Scan for the cell matching the given text and deliver its [X, Y] coordinate at center. 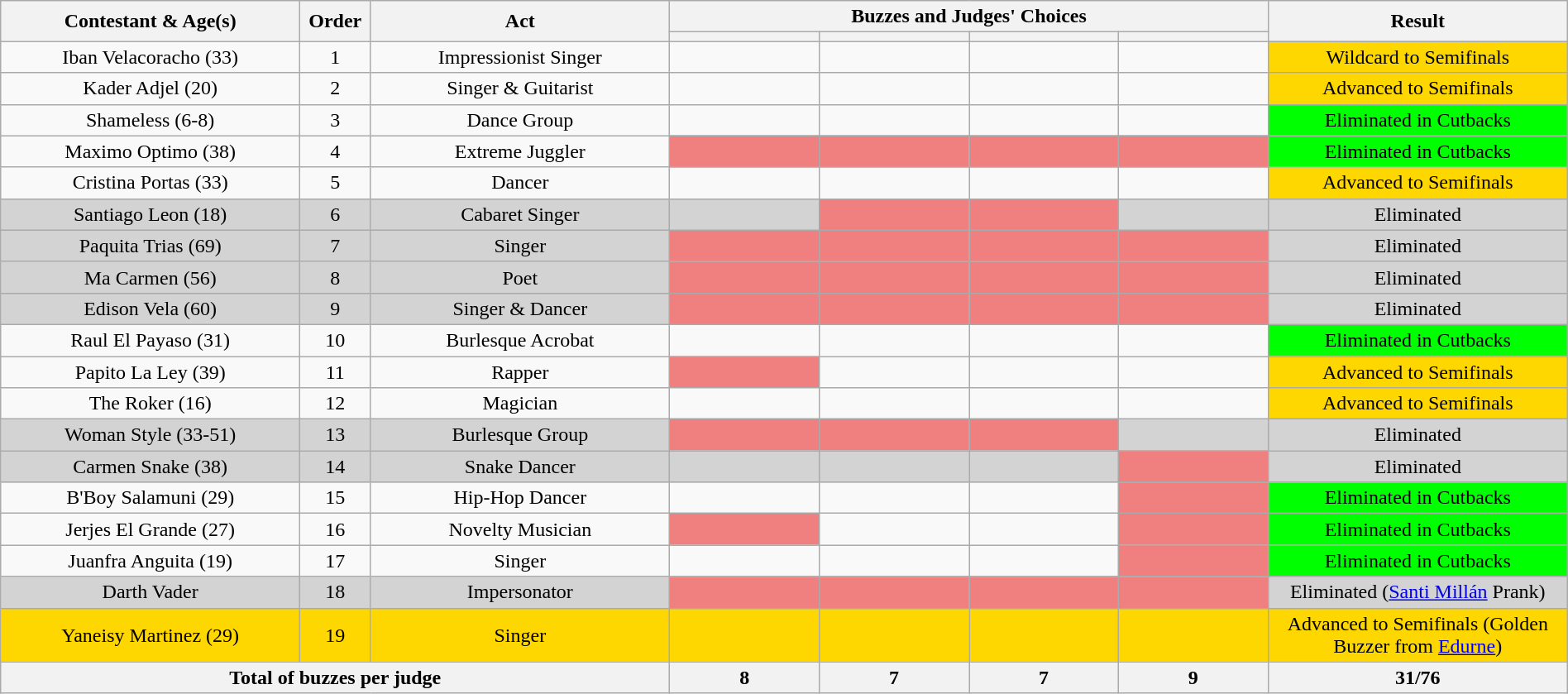
Extreme Juggler [520, 151]
Raul El Payaso (31) [151, 340]
Rapper [520, 371]
Novelty Musician [520, 529]
Cabaret Singer [520, 214]
19 [336, 635]
Burlesque Group [520, 435]
6 [336, 214]
Snake Dancer [520, 467]
Magician [520, 404]
Result [1417, 22]
Singer & Dancer [520, 309]
Hip-Hop Dancer [520, 498]
Jerjes El Grande (27) [151, 529]
17 [336, 561]
The Roker (16) [151, 404]
3 [336, 120]
Edison Vela (60) [151, 309]
11 [336, 371]
Iban Velacoracho (33) [151, 57]
B'Boy Salamuni (29) [151, 498]
2 [336, 89]
Buzzes and Judges' Choices [969, 17]
Yaneisy Martinez (29) [151, 635]
Cristina Portas (33) [151, 183]
15 [336, 498]
5 [336, 183]
Total of buzzes per judge [336, 677]
18 [336, 592]
10 [336, 340]
Advanced to Semifinals (Golden Buzzer from Edurne) [1417, 635]
31/76 [1417, 677]
16 [336, 529]
Act [520, 22]
Papito La Ley (39) [151, 371]
Juanfra Anguita (19) [151, 561]
Dance Group [520, 120]
Paquita Trias (69) [151, 246]
13 [336, 435]
4 [336, 151]
Impressionist Singer [520, 57]
1 [336, 57]
Contestant & Age(s) [151, 22]
Wildcard to Semifinals [1417, 57]
Maximo Optimo (38) [151, 151]
Eliminated (Santi Millán Prank) [1417, 592]
12 [336, 404]
Order [336, 22]
Dancer [520, 183]
Poet [520, 277]
Ma Carmen (56) [151, 277]
Woman Style (33-51) [151, 435]
Singer & Guitarist [520, 89]
Darth Vader [151, 592]
Burlesque Acrobat [520, 340]
Carmen Snake (38) [151, 467]
Santiago Leon (18) [151, 214]
14 [336, 467]
Kader Adjel (20) [151, 89]
Impersonator [520, 592]
Shameless (6-8) [151, 120]
